Output the [X, Y] coordinate of the center of the cell containing the given text.  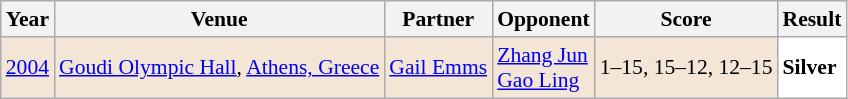
2004 [28, 68]
Goudi Olympic Hall, Athens, Greece [219, 68]
Score [686, 19]
Gail Emms [438, 68]
Year [28, 19]
Zhang Jun Gao Ling [544, 68]
Result [812, 19]
Opponent [544, 19]
1–15, 15–12, 12–15 [686, 68]
Silver [812, 68]
Partner [438, 19]
Venue [219, 19]
